Pinpoint the cell where the given text exists, returning its [x, y] midpoint coordinate. 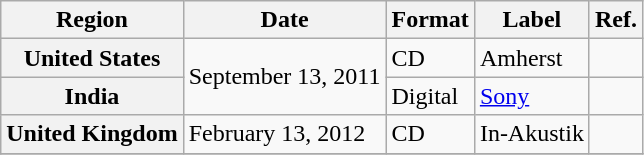
United Kingdom [92, 134]
Amherst [532, 58]
Digital [430, 96]
United States [92, 58]
India [92, 96]
Region [92, 20]
February 13, 2012 [284, 134]
Format [430, 20]
September 13, 2011 [284, 77]
Ref. [616, 20]
Sony [532, 96]
In-Akustik [532, 134]
Label [532, 20]
Date [284, 20]
